Provide the (x, y) coordinate of the cell's center where the given text is located.  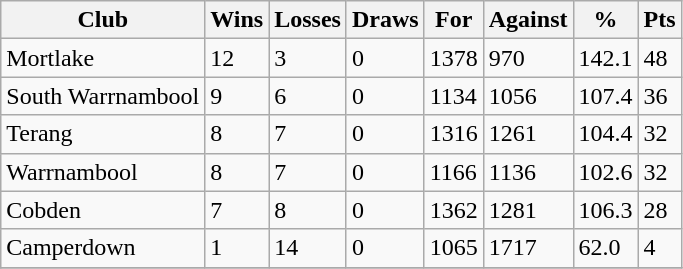
1717 (528, 248)
142.1 (606, 58)
1281 (528, 210)
1056 (528, 96)
12 (237, 58)
1261 (528, 134)
1378 (454, 58)
62.0 (606, 248)
1316 (454, 134)
102.6 (606, 172)
Cobden (103, 210)
28 (660, 210)
% (606, 20)
Mortlake (103, 58)
36 (660, 96)
9 (237, 96)
1166 (454, 172)
104.4 (606, 134)
Warrnambool (103, 172)
South Warrnambool (103, 96)
Terang (103, 134)
1134 (454, 96)
1065 (454, 248)
1362 (454, 210)
Draws (385, 20)
3 (308, 58)
1 (237, 248)
1136 (528, 172)
106.3 (606, 210)
107.4 (606, 96)
Club (103, 20)
6 (308, 96)
Pts (660, 20)
For (454, 20)
Losses (308, 20)
48 (660, 58)
Against (528, 20)
Camperdown (103, 248)
970 (528, 58)
14 (308, 248)
Wins (237, 20)
4 (660, 248)
